Capture the cell that displays the provided text and extract its [x, y] central coordinate. 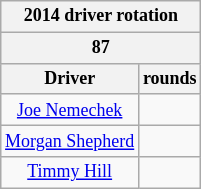
Timmy Hill [70, 172]
2014 driver rotation [101, 16]
Driver [70, 78]
rounds [170, 78]
Joe Nemechek [70, 110]
Morgan Shepherd [70, 140]
87 [101, 48]
